Return [x, y] of the center of cell containing provided text 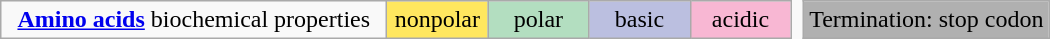
basic [640, 20]
Amino acids biochemical properties [194, 20]
Termination: stop codon [926, 20]
acidic [740, 20]
nonpolar [438, 20]
polar [538, 20]
